For the text-containing cell, return its midpoint in (X, Y) coordinate format. 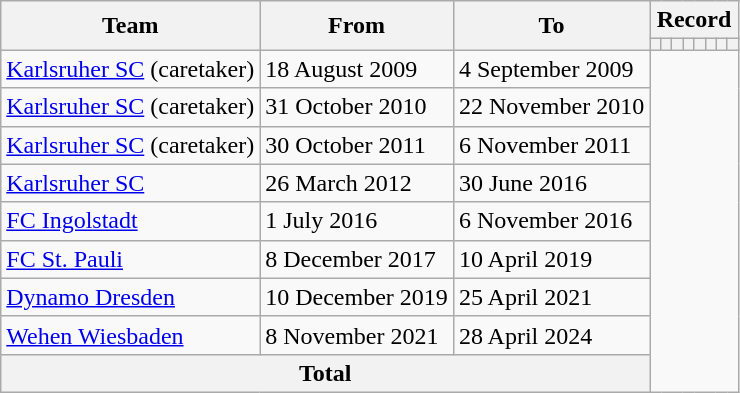
30 October 2011 (357, 145)
31 October 2010 (357, 107)
Record (694, 20)
25 April 2021 (551, 297)
Karlsruher SC (130, 183)
1 July 2016 (357, 221)
30 June 2016 (551, 183)
6 November 2016 (551, 221)
FC Ingolstadt (130, 221)
22 November 2010 (551, 107)
Total (326, 373)
8 December 2017 (357, 259)
Wehen Wiesbaden (130, 335)
Team (130, 26)
8 November 2021 (357, 335)
From (357, 26)
10 April 2019 (551, 259)
18 August 2009 (357, 69)
10 December 2019 (357, 297)
6 November 2011 (551, 145)
28 April 2024 (551, 335)
FC St. Pauli (130, 259)
Dynamo Dresden (130, 297)
4 September 2009 (551, 69)
To (551, 26)
26 March 2012 (357, 183)
